Find where the given text appears and provide that cell's center as [X, Y] coordinate. 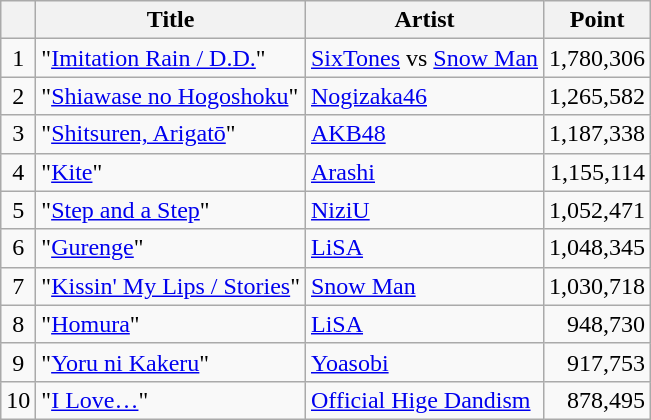
2 [18, 96]
"Shiawase no Hogoshoku" [171, 96]
"Gurenge" [171, 248]
Artist [424, 20]
1,265,582 [598, 96]
Yoasobi [424, 362]
Official Hige Dandism [424, 400]
"I Love…" [171, 400]
878,495 [598, 400]
1,052,471 [598, 210]
"Shitsuren, Arigatō" [171, 134]
1,048,345 [598, 248]
1,155,114 [598, 172]
"Kite" [171, 172]
NiziU [424, 210]
"Kissin' My Lips / Stories" [171, 286]
"Homura" [171, 324]
917,753 [598, 362]
Point [598, 20]
948,730 [598, 324]
Nogizaka46 [424, 96]
6 [18, 248]
Snow Man [424, 286]
"Imitation Rain / D.D." [171, 58]
10 [18, 400]
"Step and a Step" [171, 210]
SixTones vs Snow Man [424, 58]
8 [18, 324]
1 [18, 58]
1,187,338 [598, 134]
"Yoru ni Kakeru" [171, 362]
Title [171, 20]
Arashi [424, 172]
AKB48 [424, 134]
9 [18, 362]
7 [18, 286]
5 [18, 210]
1,780,306 [598, 58]
3 [18, 134]
4 [18, 172]
1,030,718 [598, 286]
